Output the (X, Y) coordinate of the center of the cell containing the given text.  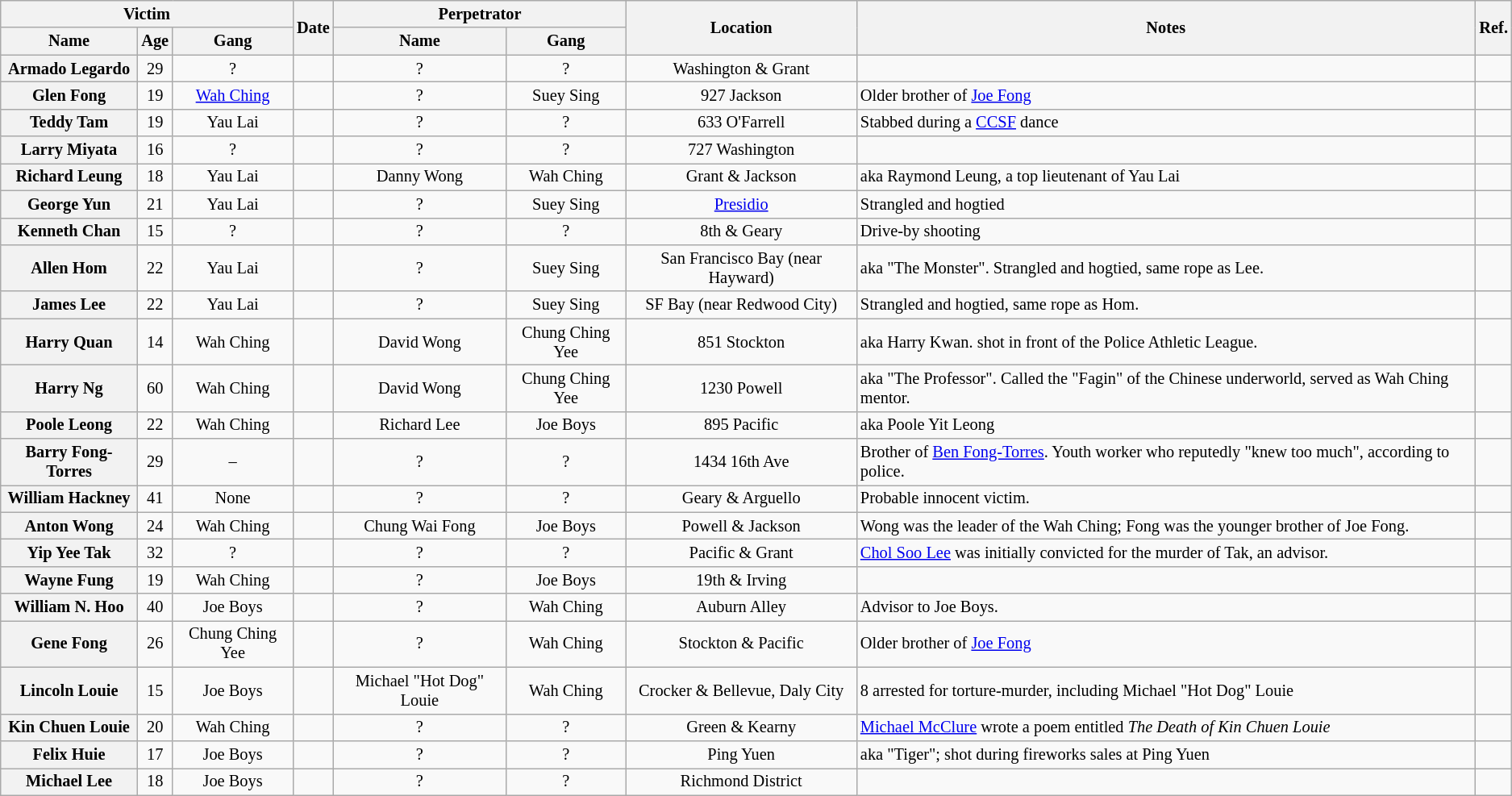
41 (155, 498)
32 (155, 552)
Age (155, 41)
William Hackney (69, 498)
Powell & Jackson (741, 526)
895 Pacific (741, 425)
1230 Powell (741, 388)
14 (155, 342)
Richard Lee (420, 425)
James Lee (69, 305)
– (232, 462)
Chol Soo Lee was initially convicted for the murder of Tak, an advisor. (1166, 552)
Drive-by shooting (1166, 231)
Pacific & Grant (741, 552)
Glen Fong (69, 95)
Presidio (741, 204)
aka "The Professor". Called the "Fagin" of the Chinese underworld, served as Wah Ching mentor. (1166, 388)
aka "Tiger"; shot during fireworks sales at Ping Yuen (1166, 754)
Gene Fong (69, 644)
Ping Yuen (741, 754)
Kin Chuen Louie (69, 727)
Stockton & Pacific (741, 644)
Michael Lee (69, 781)
aka Raymond Leung, a top lieutenant of Yau Lai (1166, 177)
Strangled and hogtied, same rope as Hom. (1166, 305)
SF Bay (near Redwood City) (741, 305)
16 (155, 150)
George Yun (69, 204)
17 (155, 754)
Wong was the leader of the Wah Ching; Fong was the younger brother of Joe Fong. (1166, 526)
Stabbed during a CCSF dance (1166, 123)
20 (155, 727)
40 (155, 607)
8th & Geary (741, 231)
aka "The Monster". Strangled and hogtied, same rope as Lee. (1166, 268)
Harry Quan (69, 342)
1434 16th Ave (741, 462)
Kenneth Chan (69, 231)
Richmond District (741, 781)
Teddy Tam (69, 123)
Danny Wong (420, 177)
None (232, 498)
Green & Kearny (741, 727)
Poole Leong (69, 425)
Barry Fong-Torres (69, 462)
Notes (1166, 27)
24 (155, 526)
Michael McClure wrote a poem entitled The Death of Kin Chuen Louie (1166, 727)
Armado Legardo (69, 69)
Anton Wong (69, 526)
Probable innocent victim. (1166, 498)
19th & Irving (741, 580)
aka Harry Kwan. shot in front of the Police Athletic League. (1166, 342)
Felix Huie (69, 754)
Lincoln Louie (69, 690)
Victim (147, 14)
60 (155, 388)
927 Jackson (741, 95)
Advisor to Joe Boys. (1166, 607)
Larry Miyata (69, 150)
851 Stockton (741, 342)
Chung Wai Fong (420, 526)
21 (155, 204)
Allen Hom (69, 268)
727 Washington (741, 150)
Yip Yee Tak (69, 552)
Perpetrator (481, 14)
Washington & Grant (741, 69)
Michael "Hot Dog" Louie (420, 690)
Richard Leung (69, 177)
aka Poole Yit Leong (1166, 425)
633 O'Farrell (741, 123)
Harry Ng (69, 388)
Strangled and hogtied (1166, 204)
Date (313, 27)
Geary & Arguello (741, 498)
Wayne Fung (69, 580)
Ref. (1493, 27)
26 (155, 644)
Location (741, 27)
Grant & Jackson (741, 177)
Brother of Ben Fong-Torres. Youth worker who reputedly "knew too much", according to police. (1166, 462)
8 arrested for torture-murder, including Michael "Hot Dog" Louie (1166, 690)
San Francisco Bay (near Hayward) (741, 268)
Auburn Alley (741, 607)
William N. Hoo (69, 607)
Crocker & Bellevue, Daly City (741, 690)
